Extract the (X, Y) coordinate from the center of the cell holding the provided text.  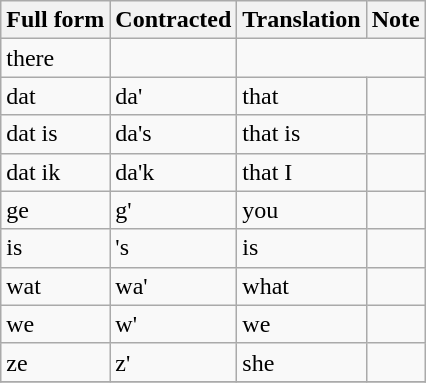
Full form (56, 20)
w' (174, 324)
g' (174, 210)
wat (56, 286)
you (302, 210)
she (302, 362)
dat (56, 96)
wa' (174, 286)
dat ik (56, 172)
Translation (302, 20)
z' (174, 362)
that (302, 96)
ze (56, 362)
Contracted (174, 20)
that I (302, 172)
ge (56, 210)
da's (174, 134)
Note (396, 20)
's (174, 248)
da' (174, 96)
there (56, 58)
that is (302, 134)
da'k (174, 172)
what (302, 286)
dat is (56, 134)
